Locate the cell with the specified text and output its (X, Y) center coordinate. 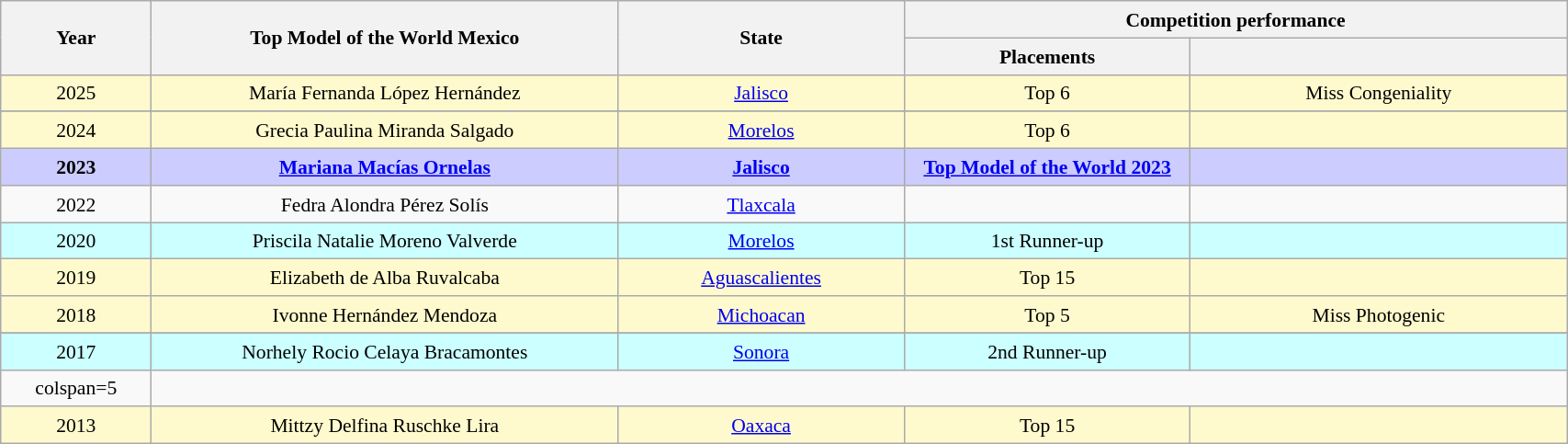
2020 (76, 241)
2023 (76, 167)
Priscila Natalie Moreno Valverde (385, 241)
María Fernanda López Hernández (385, 93)
Top Model of the World 2023 (1047, 167)
Tlaxcala (761, 204)
Top Model of the World Mexico (385, 38)
Mariana Macías Ornelas (385, 167)
2nd Runner-up (1047, 351)
Top 5 (1047, 314)
Elizabeth de Alba Ruvalcaba (385, 278)
Year (76, 38)
Sonora (761, 351)
2019 (76, 278)
2022 (76, 204)
2013 (76, 426)
Miss Congeniality (1379, 93)
Miss Photogenic (1379, 314)
Competition performance (1235, 19)
2025 (76, 93)
2024 (76, 131)
Placements (1047, 56)
colspan=5 (76, 388)
Fedra Alondra Pérez Solís (385, 204)
Mittzy Delfina Ruschke Lira (385, 426)
Oaxaca (761, 426)
Aguascalientes (761, 278)
Ivonne Hernández Mendoza (385, 314)
1st Runner-up (1047, 241)
2018 (76, 314)
2017 (76, 351)
State (761, 38)
Grecia Paulina Miranda Salgado (385, 131)
Norhely Rocio Celaya Bracamontes (385, 351)
Michoacan (761, 314)
